Extract the [x, y] coordinate from the center of the cell holding the provided text.  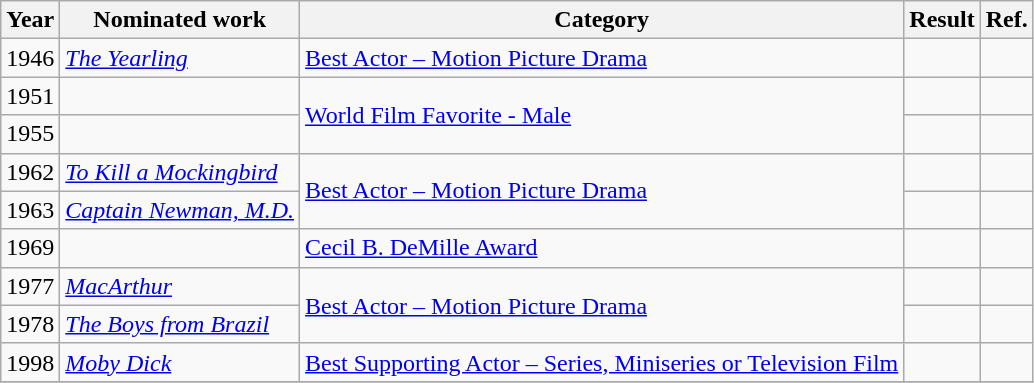
1969 [30, 248]
1962 [30, 172]
1998 [30, 362]
1977 [30, 286]
1963 [30, 210]
Ref. [1006, 20]
Best Supporting Actor – Series, Miniseries or Television Film [602, 362]
1946 [30, 58]
The Boys from Brazil [180, 324]
Year [30, 20]
The Yearling [180, 58]
Captain Newman, M.D. [180, 210]
Moby Dick [180, 362]
Cecil B. DeMille Award [602, 248]
Result [942, 20]
1951 [30, 96]
To Kill a Mockingbird [180, 172]
Category [602, 20]
1955 [30, 134]
MacArthur [180, 286]
1978 [30, 324]
World Film Favorite - Male [602, 115]
Nominated work [180, 20]
